Detect which cell encompasses the target text, then output its (X, Y) center coordinate. 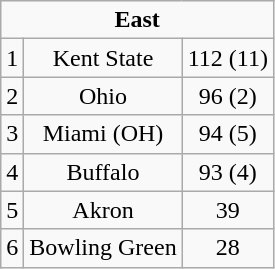
112 (11) (228, 58)
5 (12, 210)
1 (12, 58)
3 (12, 134)
Miami (OH) (103, 134)
6 (12, 248)
Kent State (103, 58)
28 (228, 248)
96 (2) (228, 96)
94 (5) (228, 134)
4 (12, 172)
Akron (103, 210)
East (138, 20)
Bowling Green (103, 248)
39 (228, 210)
93 (4) (228, 172)
2 (12, 96)
Ohio (103, 96)
Buffalo (103, 172)
